Capture the cell that displays the provided text and extract its [x, y] central coordinate. 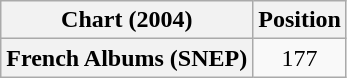
French Albums (SNEP) [127, 58]
177 [300, 58]
Position [300, 20]
Chart (2004) [127, 20]
